Find where the given text appears and provide that cell's center as (X, Y) coordinate. 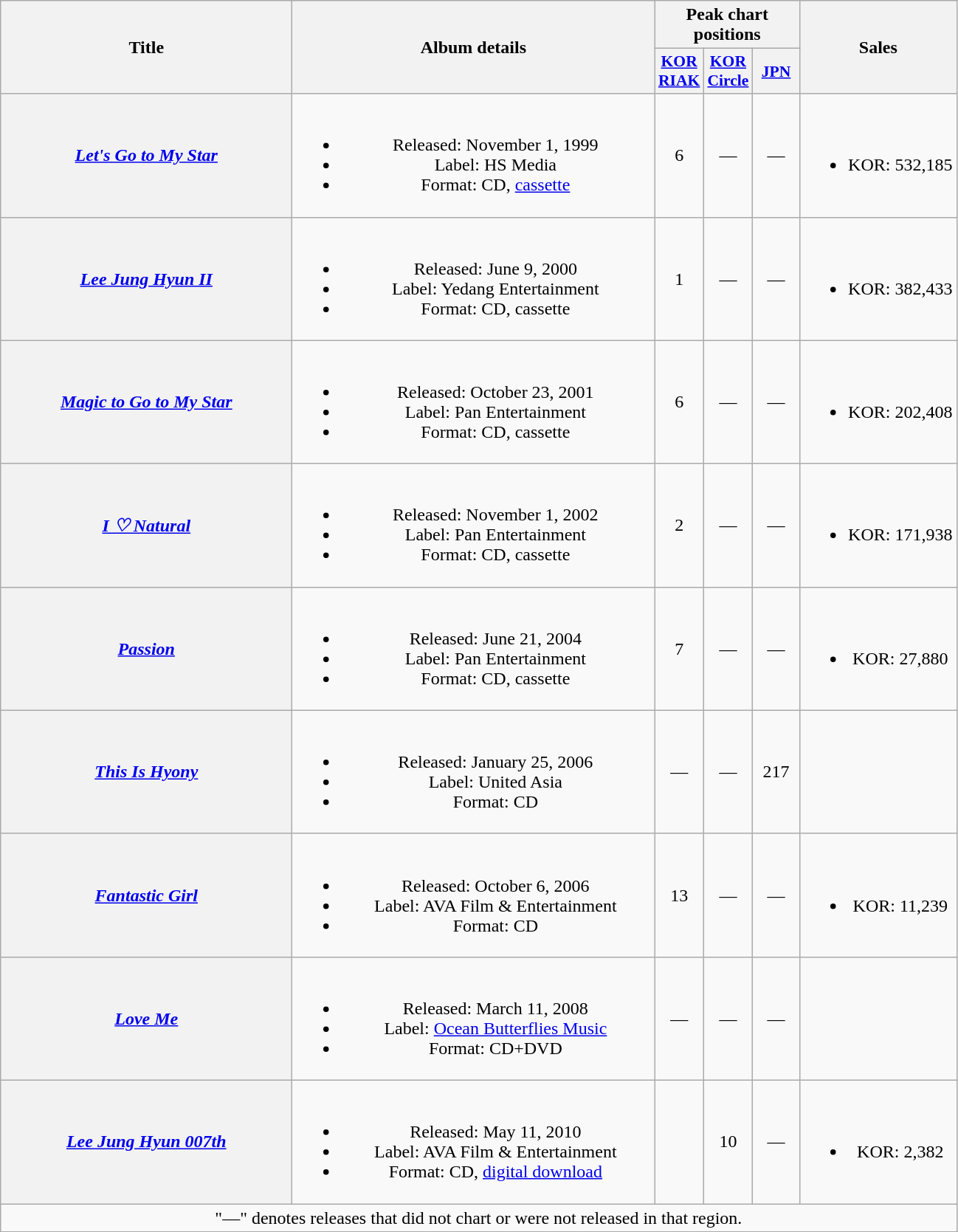
KOR: 171,938 (878, 526)
13 (679, 895)
7 (679, 648)
Title (146, 47)
Released: March 11, 2008 Label: Ocean Butterflies MusicFormat: CD+DVD (474, 1019)
1 (679, 279)
KOR: 532,185 (878, 155)
Lee Jung Hyun II (146, 279)
2 (679, 526)
Released: October 23, 2001 Label: Pan EntertainmentFormat: CD, cassette (474, 402)
Album details (474, 47)
Released: October 6, 2006 Label: AVA Film & EntertainmentFormat: CD (474, 895)
KORRIAK (679, 71)
Released: June 9, 2000 Label: Yedang EntertainmentFormat: CD, cassette (474, 279)
217 (776, 772)
KOR: 202,408 (878, 402)
Passion (146, 648)
Released: May 11, 2010 Label: AVA Film & EntertainmentFormat: CD, digital download (474, 1141)
This Is Hyony (146, 772)
Peak chart positions (728, 25)
Sales (878, 47)
I ♡ Natural (146, 526)
Magic to Go to My Star (146, 402)
10 (728, 1141)
KORCircle (728, 71)
Released: November 1, 1999 Label: HS MediaFormat: CD, cassette (474, 155)
KOR: 2,382 (878, 1141)
Released: November 1, 2002 Label: Pan EntertainmentFormat: CD, cassette (474, 526)
Fantastic Girl (146, 895)
JPN (776, 71)
Love Me (146, 1019)
KOR: 382,433 (878, 279)
"—" denotes releases that did not chart or were not released in that region. (478, 1217)
KOR: 27,880 (878, 648)
KOR: 11,239 (878, 895)
Lee Jung Hyun 007th (146, 1141)
Let's Go to My Star (146, 155)
Released: January 25, 2006 Label: United AsiaFormat: CD (474, 772)
Released: June 21, 2004 Label: Pan EntertainmentFormat: CD, cassette (474, 648)
